Return the (x, y) coordinate for the center point of the cell that contains the specified text.  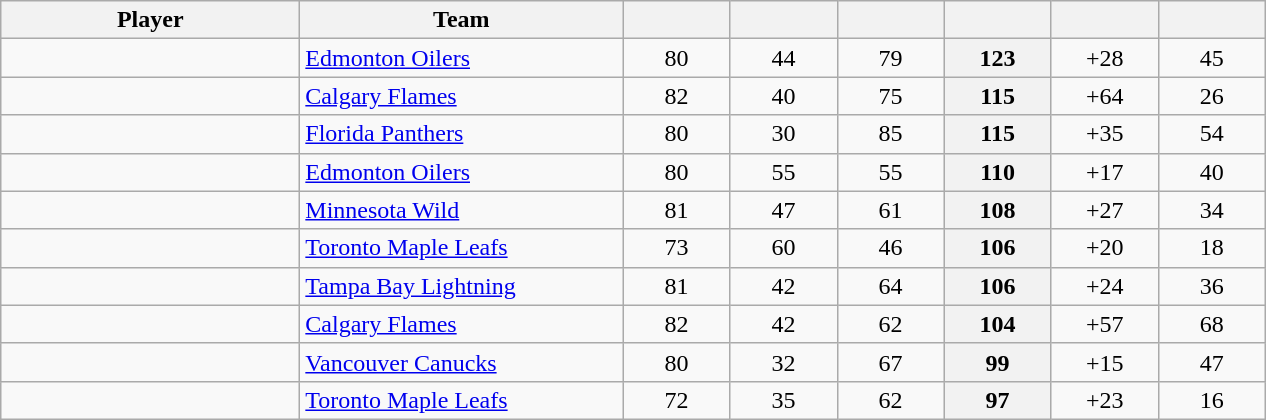
35 (784, 400)
104 (998, 324)
75 (890, 96)
Florida Panthers (462, 134)
72 (676, 400)
108 (998, 210)
Vancouver Canucks (462, 362)
26 (1212, 96)
Minnesota Wild (462, 210)
60 (784, 248)
Team (462, 20)
99 (998, 362)
+35 (1104, 134)
+24 (1104, 286)
73 (676, 248)
67 (890, 362)
45 (1212, 58)
36 (1212, 286)
85 (890, 134)
Tampa Bay Lightning (462, 286)
+20 (1104, 248)
30 (784, 134)
16 (1212, 400)
+23 (1104, 400)
110 (998, 172)
61 (890, 210)
46 (890, 248)
+17 (1104, 172)
54 (1212, 134)
97 (998, 400)
79 (890, 58)
34 (1212, 210)
+15 (1104, 362)
123 (998, 58)
68 (1212, 324)
Player (150, 20)
+64 (1104, 96)
+27 (1104, 210)
32 (784, 362)
+57 (1104, 324)
+28 (1104, 58)
64 (890, 286)
44 (784, 58)
18 (1212, 248)
